Determine the (X, Y) coordinate at the center of the cell enclosing the given text.  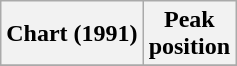
Chart (1991) (72, 34)
Peakposition (189, 34)
